Return the (x, y) coordinate for the center point of the cell that contains the specified text.  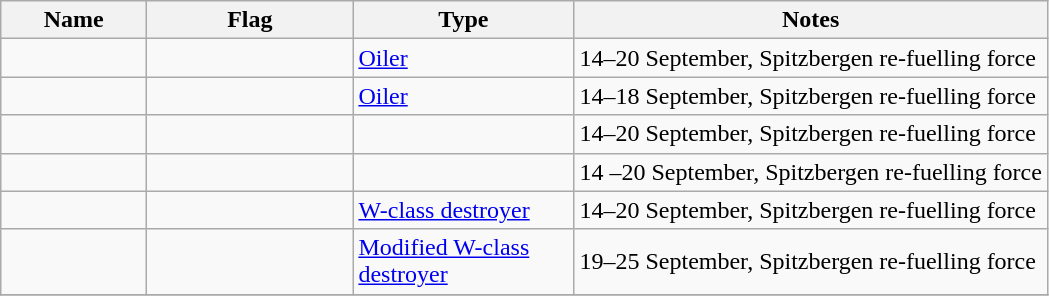
Type (464, 20)
Flag (250, 20)
Modified W-class destroyer (464, 262)
19–25 September, Spitzbergen re-fuelling force (811, 262)
14–18 September, Spitzbergen re-fuelling force (811, 96)
Name (74, 20)
W-class destroyer (464, 210)
14 –20 September, Spitzbergen re-fuelling force (811, 172)
Notes (811, 20)
